For the text-containing cell, return its midpoint in (x, y) coordinate format. 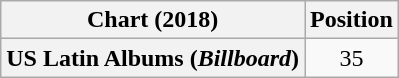
35 (352, 58)
Position (352, 20)
US Latin Albums (Billboard) (153, 58)
Chart (2018) (153, 20)
